Locate the cell with the specified text and output its (x, y) center coordinate. 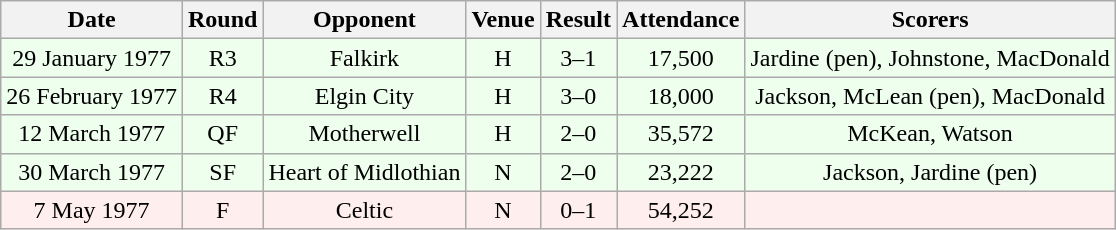
Elgin City (364, 96)
0–1 (578, 210)
3–0 (578, 96)
McKean, Watson (930, 134)
Attendance (681, 20)
12 March 1977 (92, 134)
29 January 1977 (92, 58)
Jardine (pen), Johnstone, MacDonald (930, 58)
Falkirk (364, 58)
Result (578, 20)
Date (92, 20)
17,500 (681, 58)
3–1 (578, 58)
Opponent (364, 20)
Jackson, Jardine (pen) (930, 172)
Jackson, McLean (pen), MacDonald (930, 96)
18,000 (681, 96)
R4 (222, 96)
F (222, 210)
26 February 1977 (92, 96)
35,572 (681, 134)
Venue (503, 20)
Motherwell (364, 134)
Celtic (364, 210)
30 March 1977 (92, 172)
7 May 1977 (92, 210)
SF (222, 172)
R3 (222, 58)
Heart of Midlothian (364, 172)
23,222 (681, 172)
QF (222, 134)
Round (222, 20)
54,252 (681, 210)
Scorers (930, 20)
